Search for the cell housing the specified text and yield its [X, Y] center coordinate. 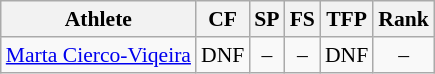
TFP [346, 19]
Athlete [98, 19]
Rank [404, 19]
FS [302, 19]
CF [222, 19]
Marta Cierco-Viqeira [98, 55]
SP [266, 19]
